Scan for the cell matching the given text and deliver its (X, Y) coordinate at center. 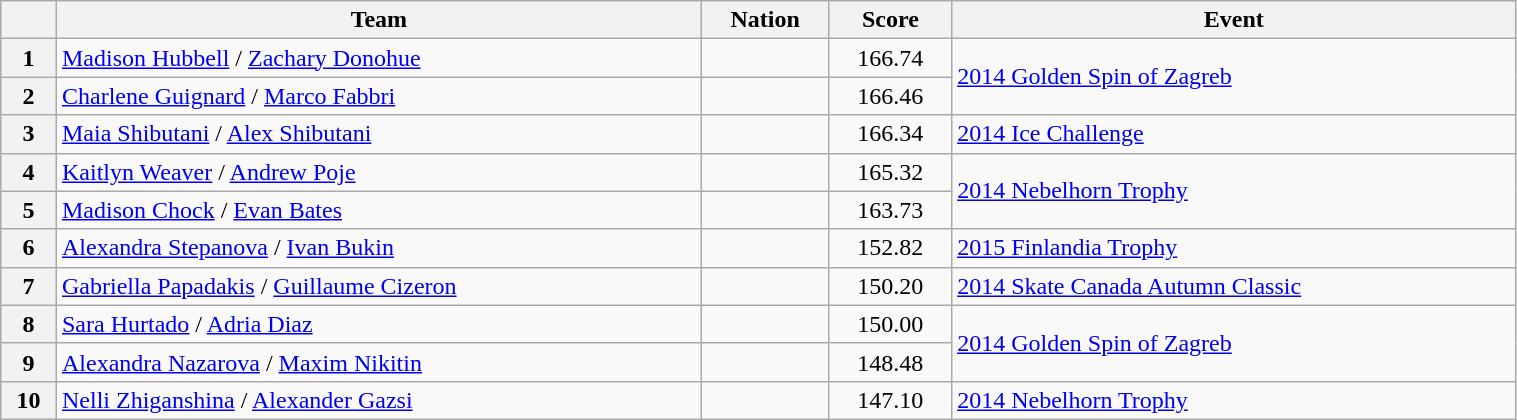
Madison Chock / Evan Bates (378, 210)
166.34 (890, 134)
Nation (765, 20)
Madison Hubbell / Zachary Donohue (378, 58)
Charlene Guignard / Marco Fabbri (378, 96)
166.74 (890, 58)
Alexandra Nazarova / Maxim Nikitin (378, 362)
2014 Ice Challenge (1234, 134)
7 (29, 286)
10 (29, 400)
Kaitlyn Weaver / Andrew Poje (378, 172)
2015 Finlandia Trophy (1234, 248)
Alexandra Stepanova / Ivan Bukin (378, 248)
150.20 (890, 286)
3 (29, 134)
6 (29, 248)
166.46 (890, 96)
Sara Hurtado / Adria Diaz (378, 324)
8 (29, 324)
5 (29, 210)
9 (29, 362)
2 (29, 96)
163.73 (890, 210)
Nelli Zhiganshina / Alexander Gazsi (378, 400)
Maia Shibutani / Alex Shibutani (378, 134)
Team (378, 20)
165.32 (890, 172)
Gabriella Papadakis / Guillaume Cizeron (378, 286)
1 (29, 58)
148.48 (890, 362)
4 (29, 172)
2014 Skate Canada Autumn Classic (1234, 286)
Score (890, 20)
152.82 (890, 248)
150.00 (890, 324)
Event (1234, 20)
147.10 (890, 400)
